Identify which cell holds the provided text, then report its (X, Y) central coordinate. 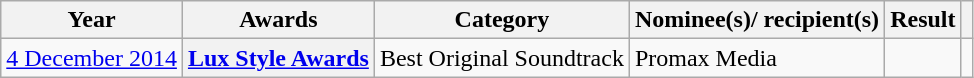
Best Original Soundtrack (502, 58)
Lux Style Awards (278, 58)
Result (923, 20)
Year (92, 20)
Nominee(s)/ recipient(s) (756, 20)
Category (502, 20)
Awards (278, 20)
4 December 2014 (92, 58)
Promax Media (756, 58)
